Identify which cell holds the provided text, then report its [x, y] central coordinate. 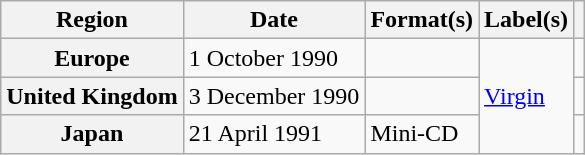
Europe [92, 58]
Virgin [526, 96]
Japan [92, 134]
Mini-CD [422, 134]
Date [274, 20]
Format(s) [422, 20]
3 December 1990 [274, 96]
1 October 1990 [274, 58]
United Kingdom [92, 96]
Label(s) [526, 20]
21 April 1991 [274, 134]
Region [92, 20]
